Determine the [x, y] coordinate at the center of the cell enclosing the given text.  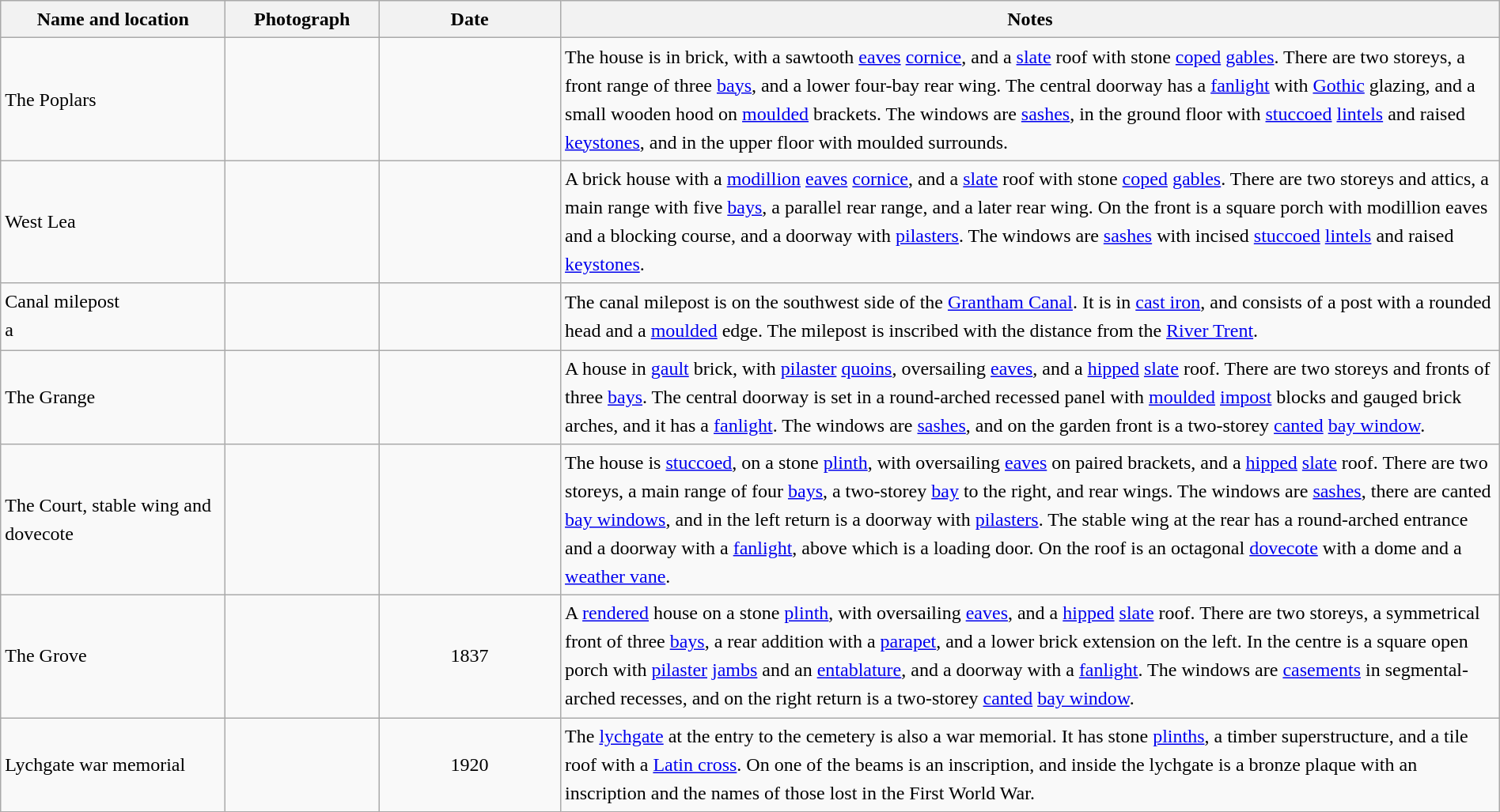
Name and location [113, 19]
Date [470, 19]
Canal mileposta [113, 316]
The Court, stable wing and dovecote [113, 520]
The Grove [113, 656]
Notes [1030, 19]
1920 [470, 765]
Photograph [302, 19]
The Poplars [113, 100]
1837 [470, 656]
The Grange [113, 397]
West Lea [113, 221]
Lychgate war memorial [113, 765]
